Scan for the cell matching the given text and deliver its [X, Y] coordinate at center. 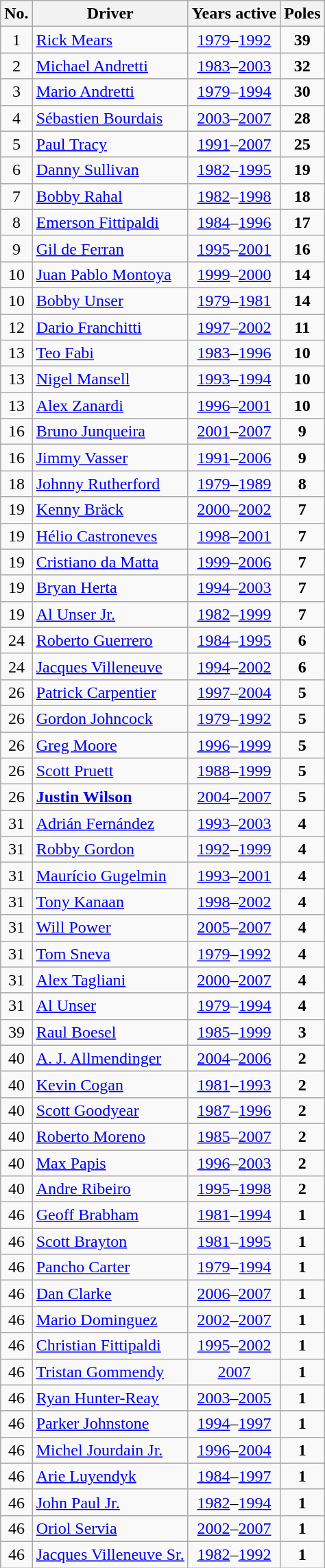
1984–1997 [234, 1476]
A. J. Allmendinger [110, 1058]
Oriol Servia [110, 1528]
Al Unser Jr. [110, 614]
1982–1995 [234, 170]
2004–2007 [234, 797]
1996–2001 [234, 406]
2000–2002 [234, 510]
Jacques Villeneuve [110, 666]
Kevin Cogan [110, 1084]
Andre Ribeiro [110, 1189]
1993–2001 [234, 876]
1994–2002 [234, 666]
1996–2004 [234, 1450]
Emerson Fittipaldi [110, 222]
Geoff Brabham [110, 1215]
28 [302, 118]
Gil de Ferran [110, 248]
1981–1994 [234, 1215]
Will Power [110, 928]
25 [302, 144]
Greg Moore [110, 745]
1979–1981 [234, 301]
2007 [234, 1372]
Parker Johnstone [110, 1424]
Michael Andretti [110, 66]
32 [302, 66]
1994–1997 [234, 1424]
1997–2004 [234, 692]
1979–1989 [234, 484]
1997–2002 [234, 327]
Teo Fabi [110, 353]
1982–1992 [234, 1554]
Bruno Junqueira [110, 432]
1991–2006 [234, 458]
1999–2000 [234, 274]
1996–2003 [234, 1163]
Danny Sullivan [110, 170]
1981–1995 [234, 1241]
Raul Boesel [110, 1032]
Jimmy Vasser [110, 458]
Maurício Gugelmin [110, 876]
John Paul Jr. [110, 1502]
Nigel Mansell [110, 379]
1982–1994 [234, 1502]
1988–1999 [234, 771]
Scott Pruett [110, 771]
1982–1998 [234, 196]
Jacques Villeneuve Sr. [110, 1554]
Tony Kanaan [110, 902]
Sébastien Bourdais [110, 118]
1985–2007 [234, 1136]
1999–2006 [234, 562]
Years active [234, 14]
Rick Mears [110, 40]
1987–1996 [234, 1110]
1985–1999 [234, 1032]
1994–2003 [234, 588]
Tom Sneva [110, 954]
2003–2005 [234, 1398]
Juan Pablo Montoya [110, 274]
Bobby Rahal [110, 196]
1981–1993 [234, 1084]
Scott Goodyear [110, 1110]
Gordon Johncock [110, 718]
No. [16, 14]
17 [302, 222]
2001–2007 [234, 432]
1983–1996 [234, 353]
2006–2007 [234, 1294]
1993–1994 [234, 379]
12 [16, 327]
Dario Franchitti [110, 327]
Bryan Herta [110, 588]
Justin Wilson [110, 797]
1995–1998 [234, 1189]
Michel Jourdain Jr. [110, 1450]
Arie Luyendyk [110, 1476]
Johnny Rutherford [110, 484]
1984–1996 [234, 222]
1992–1999 [234, 850]
Alex Zanardi [110, 406]
Tristan Gommendy [110, 1372]
Mario Dominguez [110, 1320]
Adrián Fernández [110, 823]
Roberto Moreno [110, 1136]
11 [302, 327]
Pancho Carter [110, 1267]
1982–1999 [234, 614]
Patrick Carpentier [110, 692]
1984–1995 [234, 640]
Roberto Guerrero [110, 640]
Driver [110, 14]
Alex Tagliani [110, 980]
2005–2007 [234, 928]
2004–2006 [234, 1058]
2000–2007 [234, 980]
Scott Brayton [110, 1241]
1991–2007 [234, 144]
1995–2002 [234, 1346]
1998–2002 [234, 902]
Dan Clarke [110, 1294]
Bobby Unser [110, 301]
1993–2003 [234, 823]
30 [302, 92]
Hélio Castroneves [110, 536]
1983–2003 [234, 66]
1998–2001 [234, 536]
2003–2007 [234, 118]
Ryan Hunter-Reay [110, 1398]
Mario Andretti [110, 92]
1996–1999 [234, 745]
Poles [302, 14]
Al Unser [110, 1006]
Robby Gordon [110, 850]
1995–2001 [234, 248]
Kenny Bräck [110, 510]
Christian Fittipaldi [110, 1346]
Max Papis [110, 1163]
Paul Tracy [110, 144]
Cristiano da Matta [110, 562]
